Capture the cell that displays the provided text and extract its [X, Y] central coordinate. 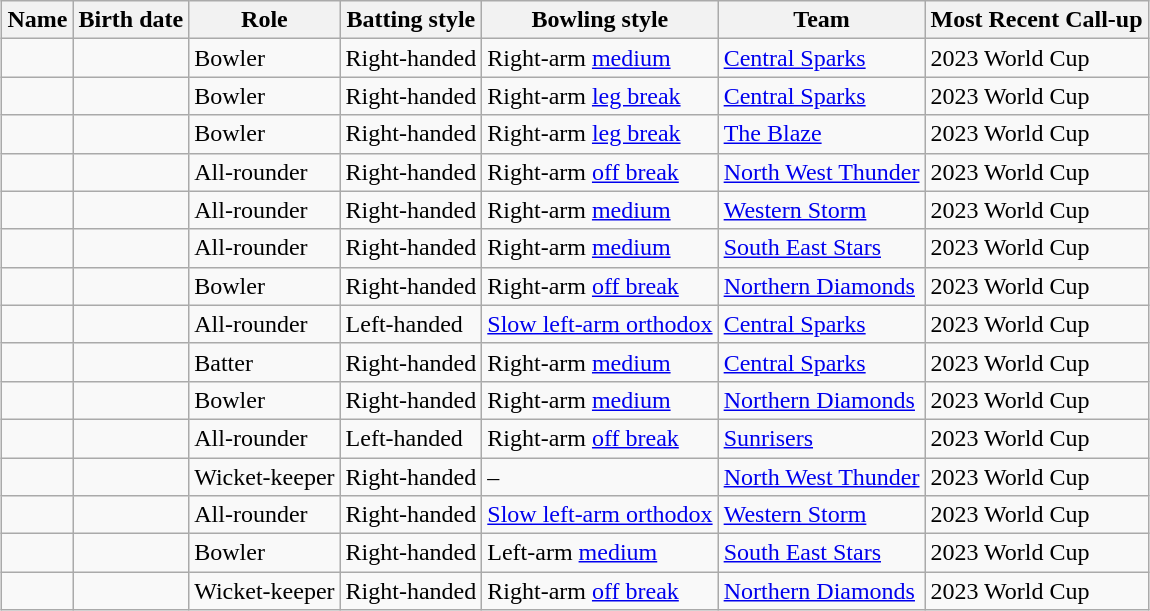
Bowling style [600, 20]
Batter [264, 362]
Role [264, 20]
Name [38, 20]
Most Recent Call-up [1036, 20]
Left-arm medium [600, 553]
Sunrisers [822, 438]
The Blaze [822, 134]
– [600, 477]
Batting style [411, 20]
Birth date [131, 20]
Team [822, 20]
